Scan for the cell matching the given text and deliver its [x, y] coordinate at center. 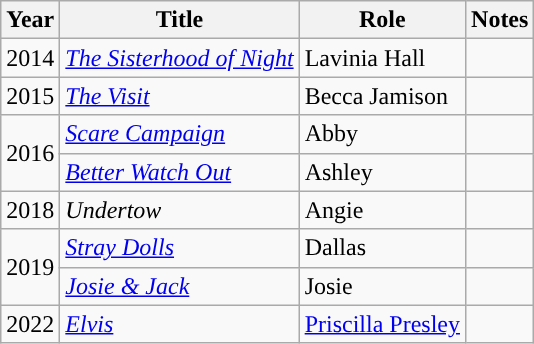
Abby [382, 134]
2014 [30, 58]
Dallas [382, 248]
Lavinia Hall [382, 58]
2019 [30, 267]
2018 [30, 210]
Priscilla Presley [382, 324]
Undertow [180, 210]
2016 [30, 153]
Josie [382, 286]
Title [180, 20]
Becca Jamison [382, 96]
Notes [500, 20]
Year [30, 20]
2022 [30, 324]
Scare Campaign [180, 134]
The Sisterhood of Night [180, 58]
2015 [30, 96]
Elvis [180, 324]
Angie [382, 210]
Role [382, 20]
Josie & Jack [180, 286]
Better Watch Out [180, 172]
Stray Dolls [180, 248]
The Visit [180, 96]
Ashley [382, 172]
